Output the [X, Y] coordinate of the center of the cell containing the given text.  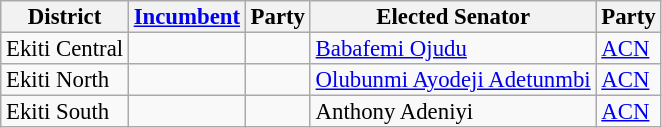
Babafemi Ojudu [453, 49]
Incumbent [186, 17]
Ekiti North [65, 80]
Ekiti South [65, 112]
District [65, 17]
Elected Senator [453, 17]
Ekiti Central [65, 49]
Anthony Adeniyi [453, 112]
Olubunmi Ayodeji Adetunmbi [453, 80]
